For the text-containing cell, return its midpoint in [x, y] coordinate format. 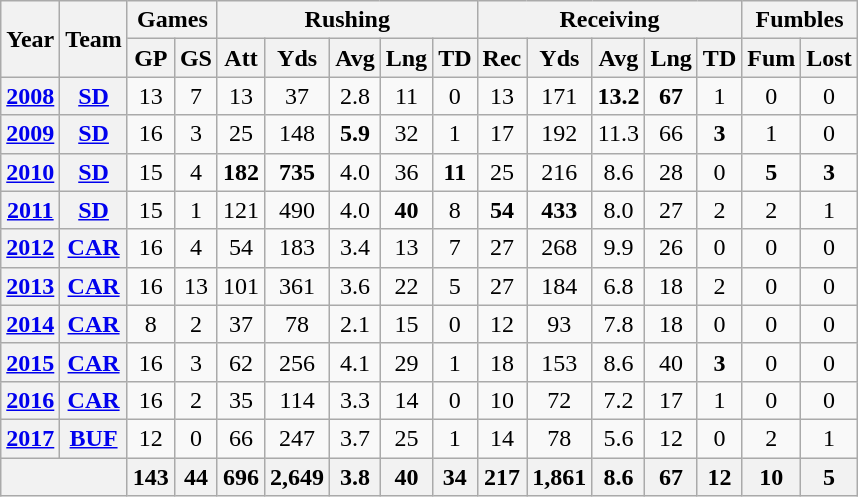
2011 [30, 210]
Year [30, 39]
121 [240, 210]
256 [298, 362]
216 [560, 172]
3.7 [356, 438]
2008 [30, 96]
3.4 [356, 248]
735 [298, 172]
2.1 [356, 324]
Receiving [610, 20]
GS [196, 58]
1,861 [560, 477]
2012 [30, 248]
34 [455, 477]
93 [560, 324]
3.6 [356, 286]
32 [406, 134]
22 [406, 286]
490 [298, 210]
72 [560, 400]
28 [671, 172]
Rec [502, 58]
9.9 [618, 248]
2017 [30, 438]
247 [298, 438]
8.0 [618, 210]
Att [240, 58]
44 [196, 477]
217 [502, 477]
Games [172, 20]
5.6 [618, 438]
192 [560, 134]
114 [298, 400]
6.8 [618, 286]
35 [240, 400]
2009 [30, 134]
Lost [829, 58]
BUF [94, 438]
29 [406, 362]
361 [298, 286]
Fumbles [800, 20]
2014 [30, 324]
Team [94, 39]
Rushing [347, 20]
143 [150, 477]
36 [406, 172]
148 [298, 134]
183 [298, 248]
2,649 [298, 477]
2016 [30, 400]
268 [560, 248]
13.2 [618, 96]
2.8 [356, 96]
171 [560, 96]
4.1 [356, 362]
26 [671, 248]
3.8 [356, 477]
62 [240, 362]
182 [240, 172]
7.2 [618, 400]
3.3 [356, 400]
433 [560, 210]
2013 [30, 286]
696 [240, 477]
11.3 [618, 134]
7.8 [618, 324]
153 [560, 362]
GP [150, 58]
Fum [772, 58]
101 [240, 286]
184 [560, 286]
5.9 [356, 134]
2015 [30, 362]
2010 [30, 172]
